From the cell containing the given text, extract its center point as (x, y) coordinate. 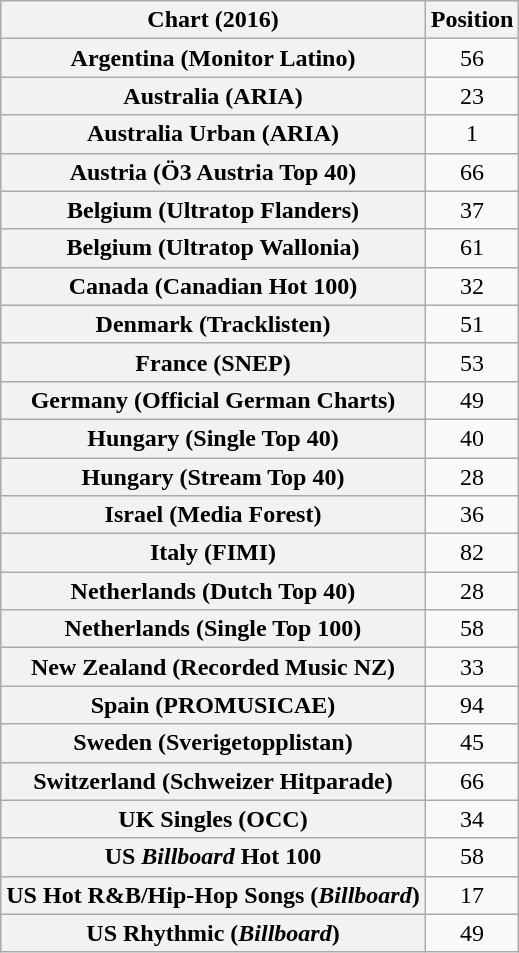
Belgium (Ultratop Flanders) (213, 210)
Sweden (Sverigetopplistan) (213, 743)
Position (472, 20)
94 (472, 705)
Argentina (Monitor Latino) (213, 58)
US Hot R&B/Hip-Hop Songs (Billboard) (213, 895)
Netherlands (Single Top 100) (213, 629)
Israel (Media Forest) (213, 515)
Austria (Ö3 Austria Top 40) (213, 172)
23 (472, 96)
Australia Urban (ARIA) (213, 134)
53 (472, 362)
Switzerland (Schweizer Hitparade) (213, 781)
Chart (2016) (213, 20)
Germany (Official German Charts) (213, 400)
UK Singles (OCC) (213, 819)
Australia (ARIA) (213, 96)
37 (472, 210)
1 (472, 134)
56 (472, 58)
Hungary (Stream Top 40) (213, 477)
France (SNEP) (213, 362)
34 (472, 819)
US Billboard Hot 100 (213, 857)
45 (472, 743)
Italy (FIMI) (213, 553)
61 (472, 248)
New Zealand (Recorded Music NZ) (213, 667)
Hungary (Single Top 40) (213, 438)
Spain (PROMUSICAE) (213, 705)
Belgium (Ultratop Wallonia) (213, 248)
Netherlands (Dutch Top 40) (213, 591)
Denmark (Tracklisten) (213, 324)
36 (472, 515)
51 (472, 324)
US Rhythmic (Billboard) (213, 933)
Canada (Canadian Hot 100) (213, 286)
33 (472, 667)
82 (472, 553)
17 (472, 895)
40 (472, 438)
32 (472, 286)
